Extract the (x, y) coordinate from the center of the cell holding the provided text.  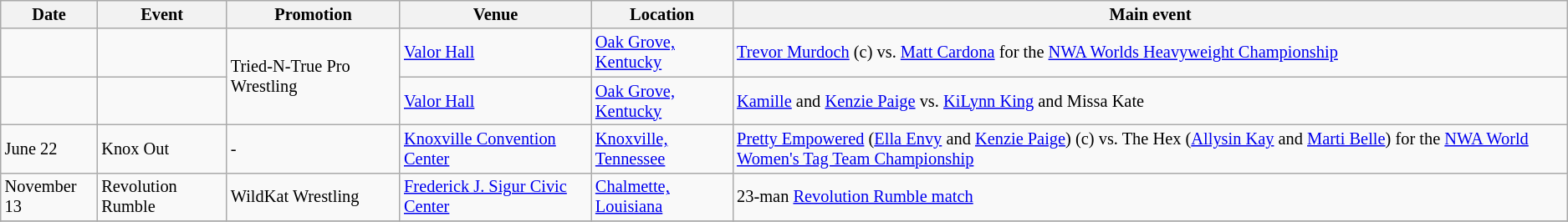
Kamille and Kenzie Paige vs. KiLynn King and Missa Kate (1151, 101)
Tried-N-True Pro Wrestling (313, 77)
Knoxville Convention Center (495, 149)
Event (162, 14)
23-man Revolution Rumble match (1151, 197)
Location (662, 14)
Frederick J. Sigur Civic Center (495, 197)
WildKat Wrestling (313, 197)
Knox Out (162, 149)
Trevor Murdoch (c) vs. Matt Cardona for the NWA Worlds Heavyweight Championship (1151, 53)
November 13 (49, 197)
Main event (1151, 14)
Date (49, 14)
Revolution Rumble (162, 197)
Pretty Empowered (Ella Envy and Kenzie Paige) (c) vs. The Hex (Allysin Kay and Marti Belle) for the NWA World Women's Tag Team Championship (1151, 149)
Venue (495, 14)
Knoxville, Tennessee (662, 149)
Promotion (313, 14)
- (313, 149)
June 22 (49, 149)
Chalmette, Louisiana (662, 197)
